Provide the [X, Y] coordinate of the cell's center where the given text is located.  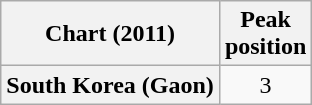
Chart (2011) [110, 34]
3 [265, 85]
Peakposition [265, 34]
South Korea (Gaon) [110, 85]
